From the cell containing the given text, extract its center point as (X, Y) coordinate. 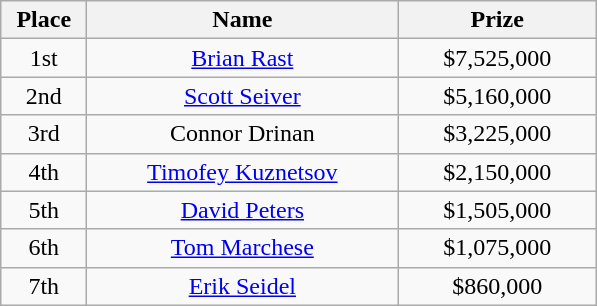
Tom Marchese (242, 248)
3rd (44, 134)
6th (44, 248)
$5,160,000 (498, 96)
Place (44, 20)
Timofey Kuznetsov (242, 172)
7th (44, 286)
$3,225,000 (498, 134)
David Peters (242, 210)
$7,525,000 (498, 58)
$1,075,000 (498, 248)
1st (44, 58)
Scott Seiver (242, 96)
$860,000 (498, 286)
Name (242, 20)
Connor Drinan (242, 134)
4th (44, 172)
2nd (44, 96)
$2,150,000 (498, 172)
5th (44, 210)
Prize (498, 20)
$1,505,000 (498, 210)
Erik Seidel (242, 286)
Brian Rast (242, 58)
